Return (x, y) of the center of cell containing provided text 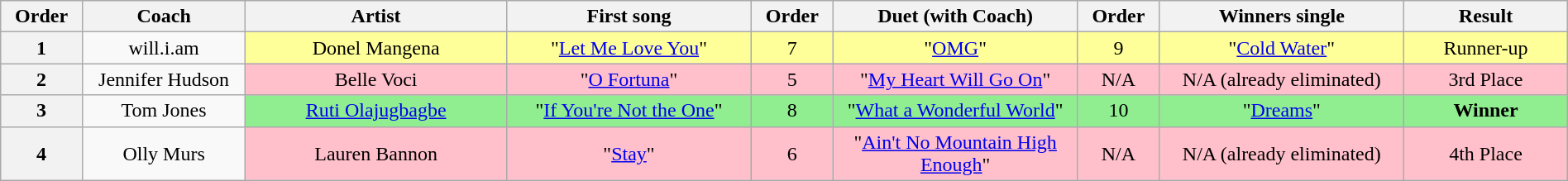
8 (792, 111)
Donel Mangena (376, 48)
"OMG" (955, 48)
Olly Murs (164, 154)
1 (41, 48)
"Cold Water" (1282, 48)
7 (792, 48)
"Let Me Love You" (629, 48)
Runner-up (1485, 48)
will.i.am (164, 48)
First song (629, 17)
5 (792, 79)
Lauren Bannon (376, 154)
Winners single (1282, 17)
2 (41, 79)
"My Heart Will Go On" (955, 79)
Duet (with Coach) (955, 17)
6 (792, 154)
Tom Jones (164, 111)
Winner (1485, 111)
"If You're Not the One" (629, 111)
Artist (376, 17)
3rd Place (1485, 79)
Belle Voci (376, 79)
Jennifer Hudson (164, 79)
"Dreams" (1282, 111)
4th Place (1485, 154)
"O Fortuna" (629, 79)
"What a Wonderful World" (955, 111)
Result (1485, 17)
"Ain't No Mountain High Enough" (955, 154)
10 (1118, 111)
Ruti Olajugbagbe (376, 111)
"Stay" (629, 154)
Coach (164, 17)
4 (41, 154)
3 (41, 111)
9 (1118, 48)
